Output the (x, y) coordinate of the center of the cell containing the given text.  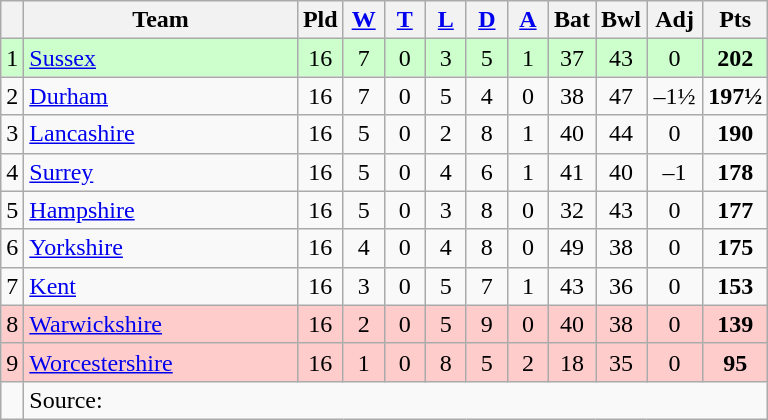
D (486, 20)
47 (622, 96)
Worcestershire (161, 362)
Adj (675, 20)
Bat (572, 20)
177 (736, 210)
L (446, 20)
190 (736, 134)
139 (736, 324)
95 (736, 362)
35 (622, 362)
A (528, 20)
T (404, 20)
175 (736, 248)
49 (572, 248)
Hampshire (161, 210)
Durham (161, 96)
Yorkshire (161, 248)
37 (572, 58)
44 (622, 134)
Team (161, 20)
Pts (736, 20)
Bwl (622, 20)
41 (572, 172)
18 (572, 362)
153 (736, 286)
Sussex (161, 58)
–1½ (675, 96)
Lancashire (161, 134)
197½ (736, 96)
Pld (320, 20)
Surrey (161, 172)
Source: (396, 400)
Kent (161, 286)
202 (736, 58)
Warwickshire (161, 324)
–1 (675, 172)
178 (736, 172)
36 (622, 286)
W (364, 20)
32 (572, 210)
